Extract the (X, Y) coordinate from the center of the cell holding the provided text.  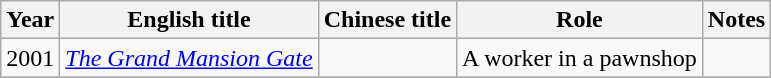
English title (189, 20)
Year (30, 20)
The Grand Mansion Gate (189, 58)
Role (580, 20)
Notes (736, 20)
Chinese title (387, 20)
A worker in a pawnshop (580, 58)
2001 (30, 58)
